Return the [X, Y] coordinate for the center point of the cell that contains the specified text.  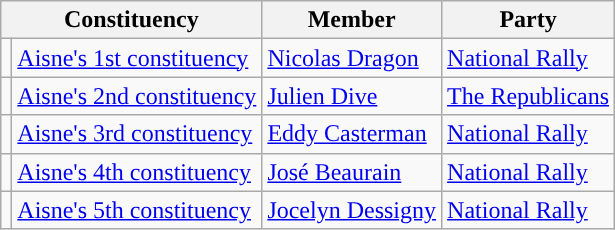
Aisne's 2nd constituency [137, 96]
Eddy Casterman [352, 134]
José Beaurain [352, 172]
Member [352, 20]
Jocelyn Dessigny [352, 210]
Aisne's 4th constituency [137, 172]
Nicolas Dragon [352, 58]
The Republicans [528, 96]
Aisne's 1st constituency [137, 58]
Aisne's 5th constituency [137, 210]
Julien Dive [352, 96]
Party [528, 20]
Aisne's 3rd constituency [137, 134]
Constituency [132, 20]
